Output the [x, y] coordinate of the center of the cell containing the given text.  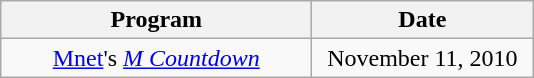
Program [156, 20]
November 11, 2010 [422, 58]
Date [422, 20]
Mnet's M Countdown [156, 58]
